For the text-containing cell, return its midpoint in [x, y] coordinate format. 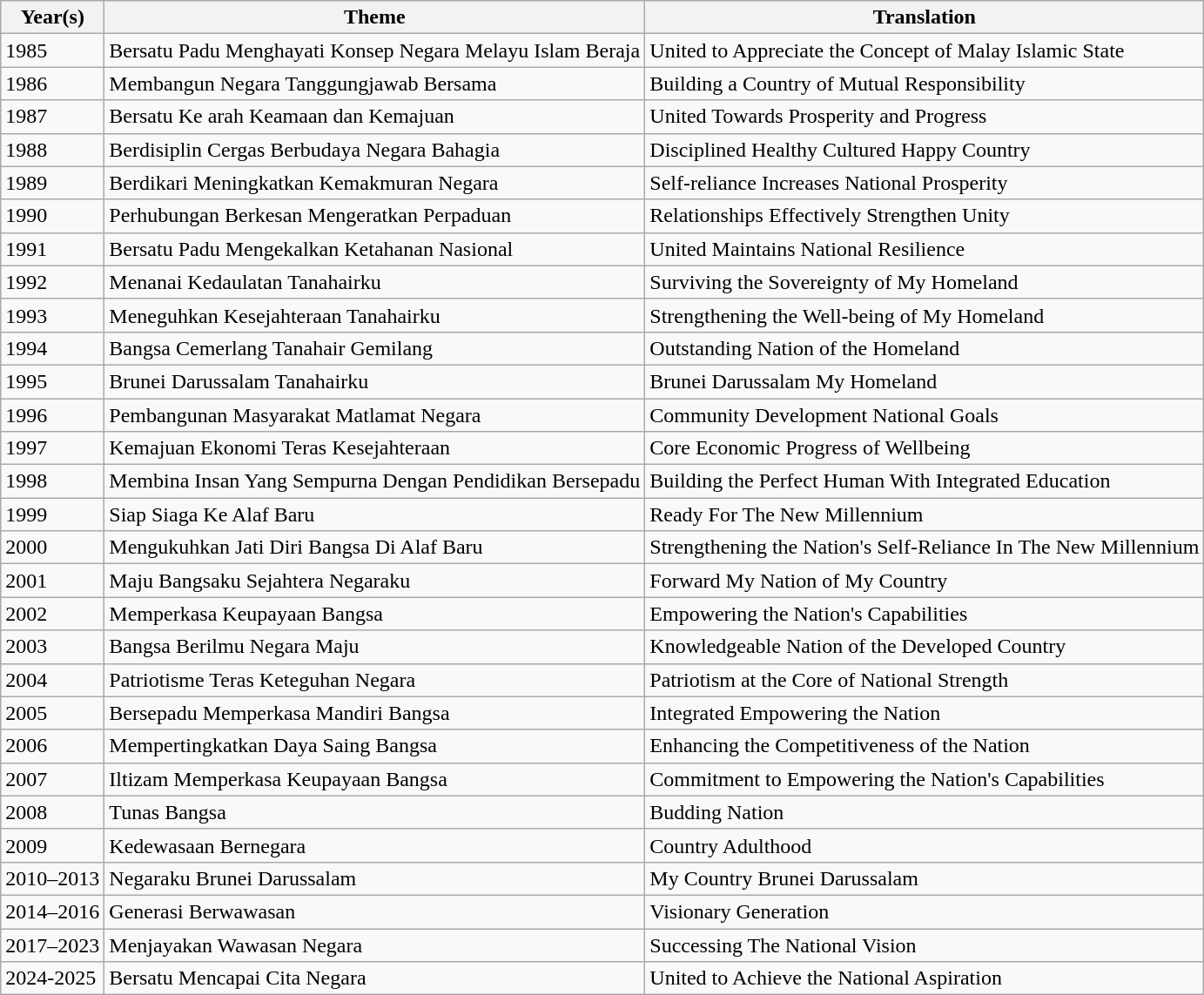
Negaraku Brunei Darussalam [374, 878]
2002 [52, 614]
Strengthening the Nation's Self-Reliance In The New Millennium [925, 548]
Berdisiplin Cergas Berbudaya Negara Bahagia [374, 150]
Outstanding Nation of the Homeland [925, 348]
Mengukuhkan Jati Diri Bangsa Di Alaf Baru [374, 548]
My Country Brunei Darussalam [925, 878]
Year(s) [52, 17]
Core Economic Progress of Wellbeing [925, 448]
1987 [52, 117]
Building a Country of Mutual Responsibility [925, 84]
United to Appreciate the Concept of Malay Islamic State [925, 50]
Surviving the Sovereignty of My Homeland [925, 282]
Bangsa Berilmu Negara Maju [374, 647]
Enhancing the Competitiveness of the Nation [925, 746]
2006 [52, 746]
Memperkasa Keupayaan Bangsa [374, 614]
Kemajuan Ekonomi Teras Kesejahteraan [374, 448]
1998 [52, 481]
United to Achieve the National Aspiration [925, 978]
Patriotism at the Core of National Strength [925, 680]
Generasi Berwawasan [374, 911]
2001 [52, 581]
United Maintains National Resilience [925, 249]
Bersepadu Memperkasa Mandiri Bangsa [374, 713]
1994 [52, 348]
Knowledgeable Nation of the Developed Country [925, 647]
Bersatu Ke arah Keamaan dan Kemajuan [374, 117]
Commitment to Empowering the Nation's Capabilities [925, 779]
2008 [52, 812]
1990 [52, 216]
United Towards Prosperity and Progress [925, 117]
Membangun Negara Tanggungjawab Bersama [374, 84]
2005 [52, 713]
Menjayakan Wawasan Negara [374, 945]
2004 [52, 680]
1989 [52, 183]
2003 [52, 647]
1992 [52, 282]
Forward My Nation of My Country [925, 581]
1988 [52, 150]
Bersatu Padu Mengekalkan Ketahanan Nasional [374, 249]
Translation [925, 17]
Brunei Darussalam My Homeland [925, 381]
Community Development National Goals [925, 415]
Ready For The New Millennium [925, 514]
Theme [374, 17]
Tunas Bangsa [374, 812]
2007 [52, 779]
2017–2023 [52, 945]
Strengthening the Well-being of My Homeland [925, 315]
1999 [52, 514]
1986 [52, 84]
Berdikari Meningkatkan Kemakmuran Negara [374, 183]
2014–2016 [52, 911]
Empowering the Nation's Capabilities [925, 614]
Visionary Generation [925, 911]
Siap Siaga Ke Alaf Baru [374, 514]
Brunei Darussalam Tanahairku [374, 381]
Country Adulthood [925, 845]
Bangsa Cemerlang Tanahair Gemilang [374, 348]
Pembangunan Masyarakat Matlamat Negara [374, 415]
Successing The National Vision [925, 945]
1991 [52, 249]
Maju Bangsaku Sejahtera Negaraku [374, 581]
2000 [52, 548]
Building the Perfect Human With Integrated Education [925, 481]
Disciplined Healthy Cultured Happy Country [925, 150]
2009 [52, 845]
Relationships Effectively Strengthen Unity [925, 216]
Bersatu Mencapai Cita Negara [374, 978]
Perhubungan Berkesan Mengeratkan Perpaduan [374, 216]
Bersatu Padu Menghayati Konsep Negara Melayu Islam Beraja [374, 50]
1993 [52, 315]
Budding Nation [925, 812]
Menanai Kedaulatan Tanahairku [374, 282]
Integrated Empowering the Nation [925, 713]
Meneguhkan Kesejahteraan Tanahairku [374, 315]
Membina Insan Yang Sempurna Dengan Pendidikan Bersepadu [374, 481]
Kedewasaan Bernegara [374, 845]
1985 [52, 50]
Iltizam Memperkasa Keupayaan Bangsa [374, 779]
2010–2013 [52, 878]
1997 [52, 448]
Mempertingkatkan Daya Saing Bangsa [374, 746]
2024-2025 [52, 978]
1995 [52, 381]
Self-reliance Increases National Prosperity [925, 183]
1996 [52, 415]
Patriotisme Teras Keteguhan Negara [374, 680]
